For the text-containing cell, return its midpoint in (x, y) coordinate format. 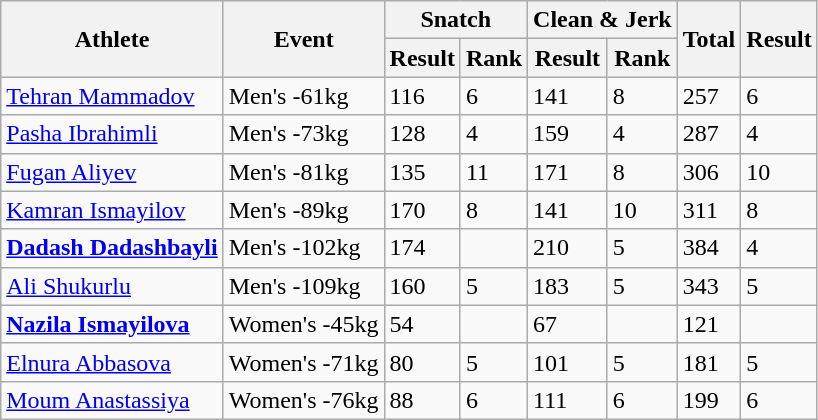
Men's -81kg (304, 172)
Elnura Abbasova (112, 362)
Fugan Aliyev (112, 172)
Dadash Dadashbayli (112, 248)
88 (422, 400)
Tehran Mammadov (112, 96)
121 (709, 324)
160 (422, 286)
Snatch (456, 20)
Event (304, 39)
Athlete (112, 39)
128 (422, 134)
306 (709, 172)
257 (709, 96)
135 (422, 172)
174 (422, 248)
171 (568, 172)
Clean & Jerk (603, 20)
67 (568, 324)
Women's -76kg (304, 400)
Men's -89kg (304, 210)
Men's -61kg (304, 96)
Kamran Ismayilov (112, 210)
311 (709, 210)
101 (568, 362)
Moum Anastassiya (112, 400)
Men's -102kg (304, 248)
Women's -45kg (304, 324)
Pasha Ibrahimli (112, 134)
181 (709, 362)
Ali Shukurlu (112, 286)
Women's -71kg (304, 362)
Men's -73kg (304, 134)
384 (709, 248)
Total (709, 39)
54 (422, 324)
159 (568, 134)
199 (709, 400)
170 (422, 210)
116 (422, 96)
11 (494, 172)
111 (568, 400)
80 (422, 362)
Nazila Ismayilova (112, 324)
287 (709, 134)
210 (568, 248)
183 (568, 286)
343 (709, 286)
Men's -109kg (304, 286)
